Detect which cell encompasses the target text, then output its (x, y) center coordinate. 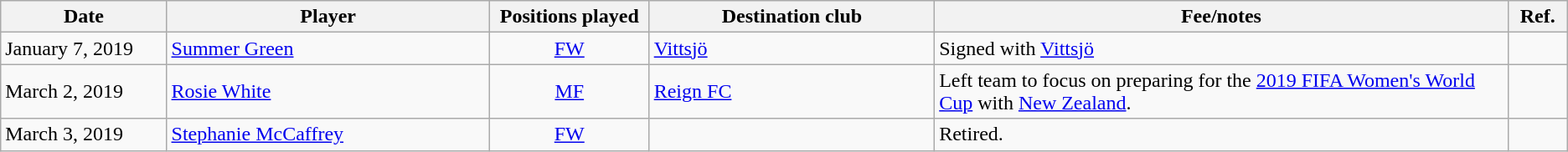
Fee/notes (1221, 17)
Rosie White (328, 92)
MF (570, 92)
March 3, 2019 (84, 134)
Left team to focus on preparing for the 2019 FIFA Women's World Cup with New Zealand. (1221, 92)
Retired. (1221, 134)
Summer Green (328, 48)
Date (84, 17)
January 7, 2019 (84, 48)
Vittsjö (792, 48)
Player (328, 17)
Signed with Vittsjö (1221, 48)
Reign FC (792, 92)
Ref. (1538, 17)
Stephanie McCaffrey (328, 134)
March 2, 2019 (84, 92)
Destination club (792, 17)
Positions played (570, 17)
